Return [X, Y] of the center of cell containing provided text 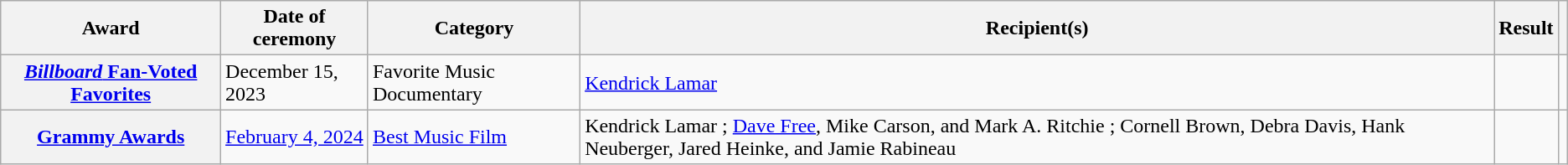
Best Music Film [474, 137]
Recipient(s) [1037, 28]
Date of ceremony [295, 28]
Category [474, 28]
Kendrick Lamar ; Dave Free, Mike Carson, and Mark A. Ritchie ; Cornell Brown, Debra Davis, Hank Neuberger, Jared Heinke, and Jamie Rabineau [1037, 137]
Billboard Fan-Voted Favorites [111, 82]
December 15, 2023 [295, 82]
Result [1526, 28]
Grammy Awards [111, 137]
Favorite Music Documentary [474, 82]
Award [111, 28]
Kendrick Lamar [1037, 82]
February 4, 2024 [295, 137]
